Scan for the cell matching the given text and deliver its (X, Y) coordinate at center. 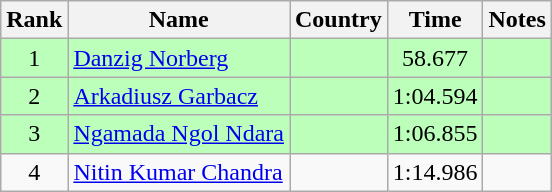
1:14.986 (435, 172)
58.677 (435, 58)
Time (435, 20)
Nitin Kumar Chandra (179, 172)
3 (34, 134)
2 (34, 96)
Rank (34, 20)
4 (34, 172)
1:06.855 (435, 134)
Arkadiusz Garbacz (179, 96)
Notes (517, 20)
Name (179, 20)
1 (34, 58)
Danzig Norberg (179, 58)
Country (339, 20)
Ngamada Ngol Ndara (179, 134)
1:04.594 (435, 96)
